Find where the given text appears and provide that cell's center as [x, y] coordinate. 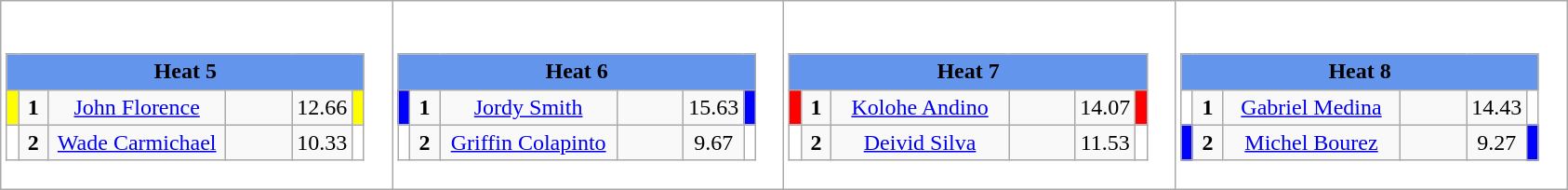
Gabriel Medina [1311, 107]
Heat 5 1 John Florence 12.66 2 Wade Carmichael 10.33 [197, 95]
Jordy Smith [528, 107]
14.43 [1497, 107]
Kolohe Andino [921, 107]
Michel Bourez [1311, 142]
Heat 7 [968, 72]
Heat 7 1 Kolohe Andino 14.07 2 Deivid Silva 11.53 [980, 95]
John Florence [138, 107]
Heat 8 [1360, 72]
9.67 [714, 142]
Heat 5 [185, 72]
9.27 [1497, 142]
Deivid Silva [921, 142]
Wade Carmichael [138, 142]
Heat 6 [577, 72]
Heat 8 1 Gabriel Medina 14.43 2 Michel Bourez 9.27 [1371, 95]
11.53 [1105, 142]
Griffin Colapinto [528, 142]
Heat 6 1 Jordy Smith 15.63 2 Griffin Colapinto 9.67 [588, 95]
12.66 [322, 107]
15.63 [714, 107]
10.33 [322, 142]
14.07 [1105, 107]
